Detect which cell encompasses the target text, then output its [x, y] center coordinate. 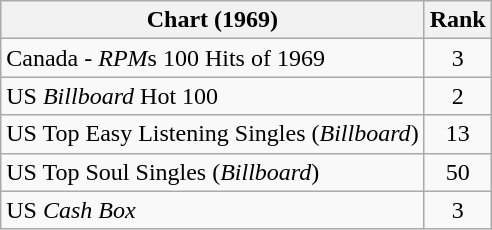
Rank [458, 20]
US Cash Box [212, 210]
US Billboard Hot 100 [212, 96]
Canada - RPMs 100 Hits of 1969 [212, 58]
13 [458, 134]
2 [458, 96]
Chart (1969) [212, 20]
50 [458, 172]
US Top Easy Listening Singles (Billboard) [212, 134]
US Top Soul Singles (Billboard) [212, 172]
